For the text-containing cell, return its midpoint in [x, y] coordinate format. 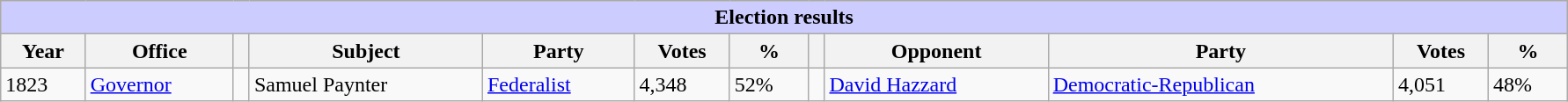
Opponent [936, 51]
David Hazzard [936, 84]
4,348 [682, 84]
Election results [785, 18]
Samuel Paynter [366, 84]
48% [1528, 84]
Office [159, 51]
52% [769, 84]
Democratic-Republican [1220, 84]
1823 [43, 84]
Governor [159, 84]
Subject [366, 51]
4,051 [1440, 84]
Year [43, 51]
Federalist [558, 84]
